Detect which cell encompasses the target text, then output its [X, Y] center coordinate. 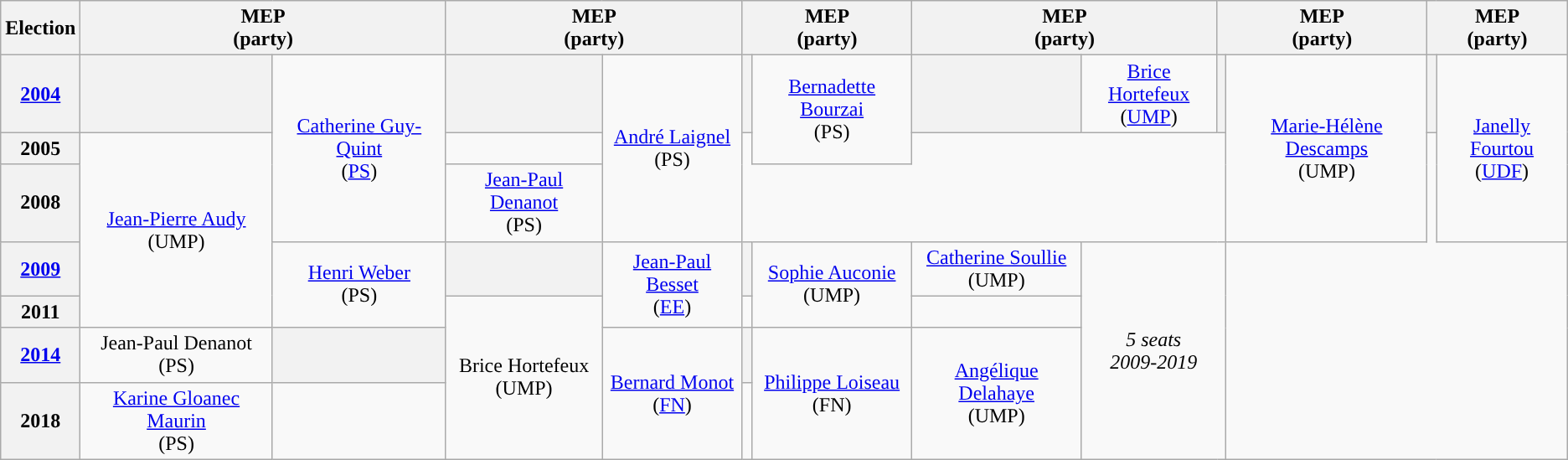
Janelly Fourtou(UDF) [1502, 148]
Sophie Auconie(UMP) [832, 285]
Henri Weber(PS) [358, 285]
2011 [40, 312]
André Laignel(PS) [673, 148]
2018 [40, 421]
Philippe Loiseau(FN) [832, 394]
Catherine Soullie(UMP) [997, 268]
Bernard Monot(FN) [673, 394]
Election [40, 28]
2004 [40, 94]
Marie-Hélène Descamps(UMP) [1327, 148]
Angélique Delahaye(UMP) [997, 394]
Jean-Pierre Audy(UMP) [176, 230]
Bernadette Bourzai(PS) [832, 110]
5 seats2009-2019 [1153, 350]
Catherine Guy-Quint(PS) [358, 148]
2008 [40, 203]
Karine Gloanec Maurin(PS) [176, 421]
2014 [40, 355]
2009 [40, 268]
2005 [40, 148]
Jean-Paul Besset(EE) [673, 285]
